Provide the (X, Y) coordinate of the cell's center where the given text is located.  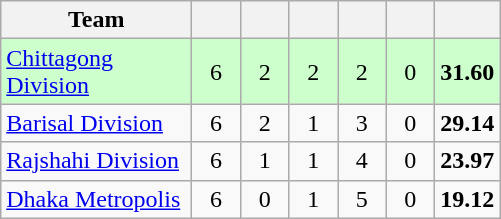
3 (362, 123)
Team (96, 20)
Dhaka Metropolis (96, 199)
Rajshahi Division (96, 161)
5 (362, 199)
Chittagong Division (96, 72)
29.14 (468, 123)
19.12 (468, 199)
Barisal Division (96, 123)
4 (362, 161)
23.97 (468, 161)
31.60 (468, 72)
